Search for the cell housing the specified text and yield its (X, Y) center coordinate. 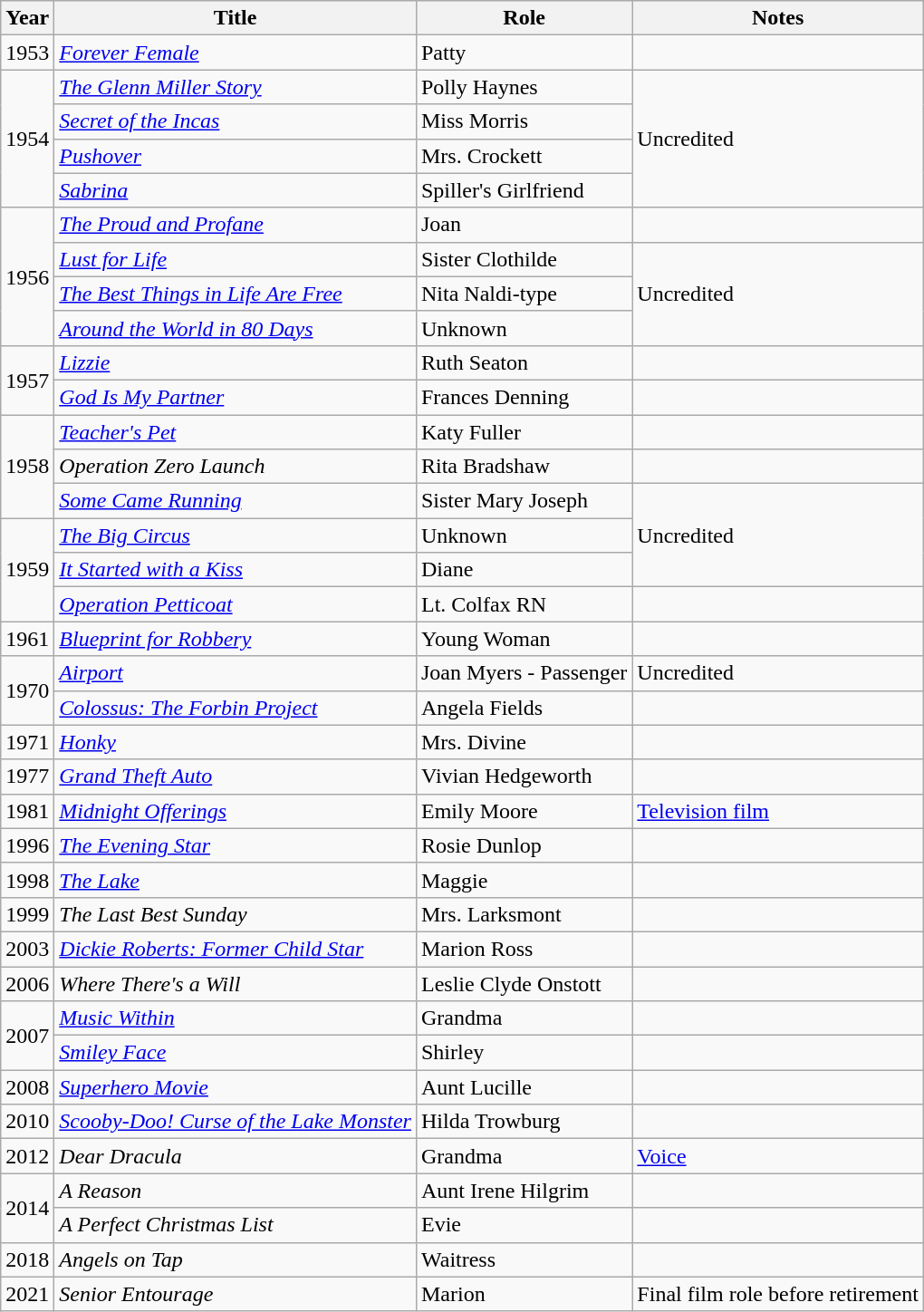
Emily Moore (524, 811)
2021 (27, 1294)
2018 (27, 1259)
1970 (27, 690)
1959 (27, 570)
Angela Fields (524, 708)
Marion (524, 1294)
2007 (27, 1036)
Polly Haynes (524, 87)
Smiley Face (236, 1053)
2012 (27, 1156)
Lust for Life (236, 259)
Maggie (524, 880)
It Started with a Kiss (236, 570)
Airport (236, 673)
2008 (27, 1087)
Nita Naldi-type (524, 294)
Young Woman (524, 639)
Spiller's Girlfriend (524, 190)
Hilda Trowburg (524, 1122)
Final film role before retirement (778, 1294)
Rita Bradshaw (524, 467)
1998 (27, 880)
Notes (778, 18)
Aunt Lucille (524, 1087)
2014 (27, 1208)
Mrs. Larksmont (524, 914)
Leslie Clyde Onstott (524, 983)
Sister Mary Joseph (524, 501)
Ruth Seaton (524, 362)
Patty (524, 53)
Year (27, 18)
Pushover (236, 156)
Role (524, 18)
Rosie Dunlop (524, 845)
Frances Denning (524, 397)
The Evening Star (236, 845)
Colossus: The Forbin Project (236, 708)
Blueprint for Robbery (236, 639)
God Is My Partner (236, 397)
Honky (236, 742)
Around the World in 80 Days (236, 328)
1996 (27, 845)
1956 (27, 276)
Miss Morris (524, 121)
1999 (27, 914)
Marion Ross (524, 949)
Lizzie (236, 362)
The Proud and Profane (236, 225)
Joan (524, 225)
1981 (27, 811)
1957 (27, 380)
The Glenn Miller Story (236, 87)
Dear Dracula (236, 1156)
Grand Theft Auto (236, 777)
Some Came Running (236, 501)
Teacher's Pet (236, 432)
Operation Zero Launch (236, 467)
Senior Entourage (236, 1294)
The Last Best Sunday (236, 914)
Katy Fuller (524, 432)
The Best Things in Life Are Free (236, 294)
The Lake (236, 880)
Where There's a Will (236, 983)
Title (236, 18)
Aunt Irene Hilgrim (524, 1191)
Secret of the Incas (236, 121)
1958 (27, 467)
Vivian Hedgeworth (524, 777)
Shirley (524, 1053)
A Reason (236, 1191)
Evie (524, 1225)
A Perfect Christmas List (236, 1225)
Scooby-Doo! Curse of the Lake Monster (236, 1122)
1977 (27, 777)
1961 (27, 639)
Waitress (524, 1259)
Superhero Movie (236, 1087)
1971 (27, 742)
Midnight Offerings (236, 811)
Mrs. Crockett (524, 156)
1953 (27, 53)
Diane (524, 570)
1954 (27, 139)
Joan Myers - Passenger (524, 673)
2003 (27, 949)
2010 (27, 1122)
Voice (778, 1156)
The Big Circus (236, 535)
Operation Petticoat (236, 604)
Sister Clothilde (524, 259)
2006 (27, 983)
Mrs. Divine (524, 742)
Sabrina (236, 190)
Angels on Tap (236, 1259)
Television film (778, 811)
Music Within (236, 1018)
Lt. Colfax RN (524, 604)
Dickie Roberts: Former Child Star (236, 949)
Forever Female (236, 53)
